Capture the cell that displays the provided text and extract its [x, y] central coordinate. 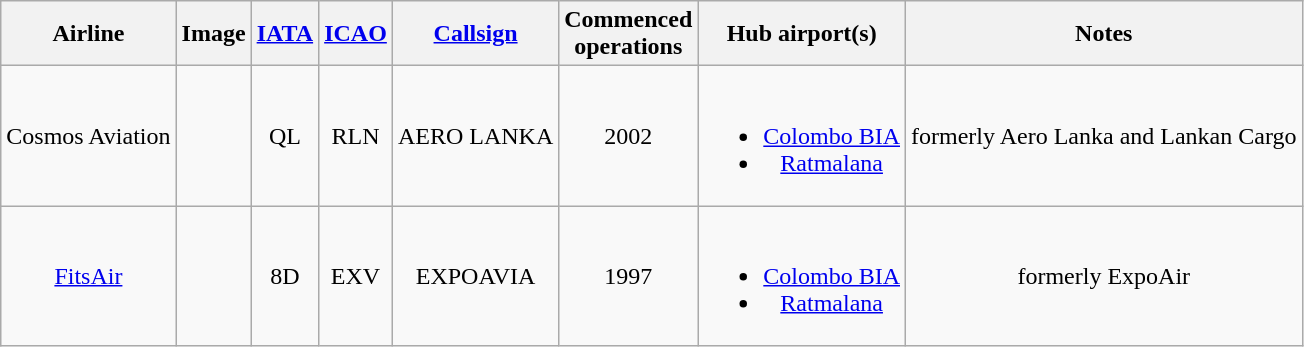
RLN [356, 136]
Hub airport(s) [802, 34]
Cosmos Aviation [88, 136]
formerly ExpoAir [1104, 276]
ICAO [356, 34]
IATA [285, 34]
Commencedoperations [628, 34]
8D [285, 276]
1997 [628, 276]
Image [214, 34]
formerly Aero Lanka and Lankan Cargo [1104, 136]
FitsAir [88, 276]
QL [285, 136]
EXV [356, 276]
2002 [628, 136]
AERO LANKA [475, 136]
Callsign [475, 34]
Notes [1104, 34]
Airline [88, 34]
EXPOAVIA [475, 276]
